Extract the [X, Y] coordinate from the center of the cell holding the provided text.  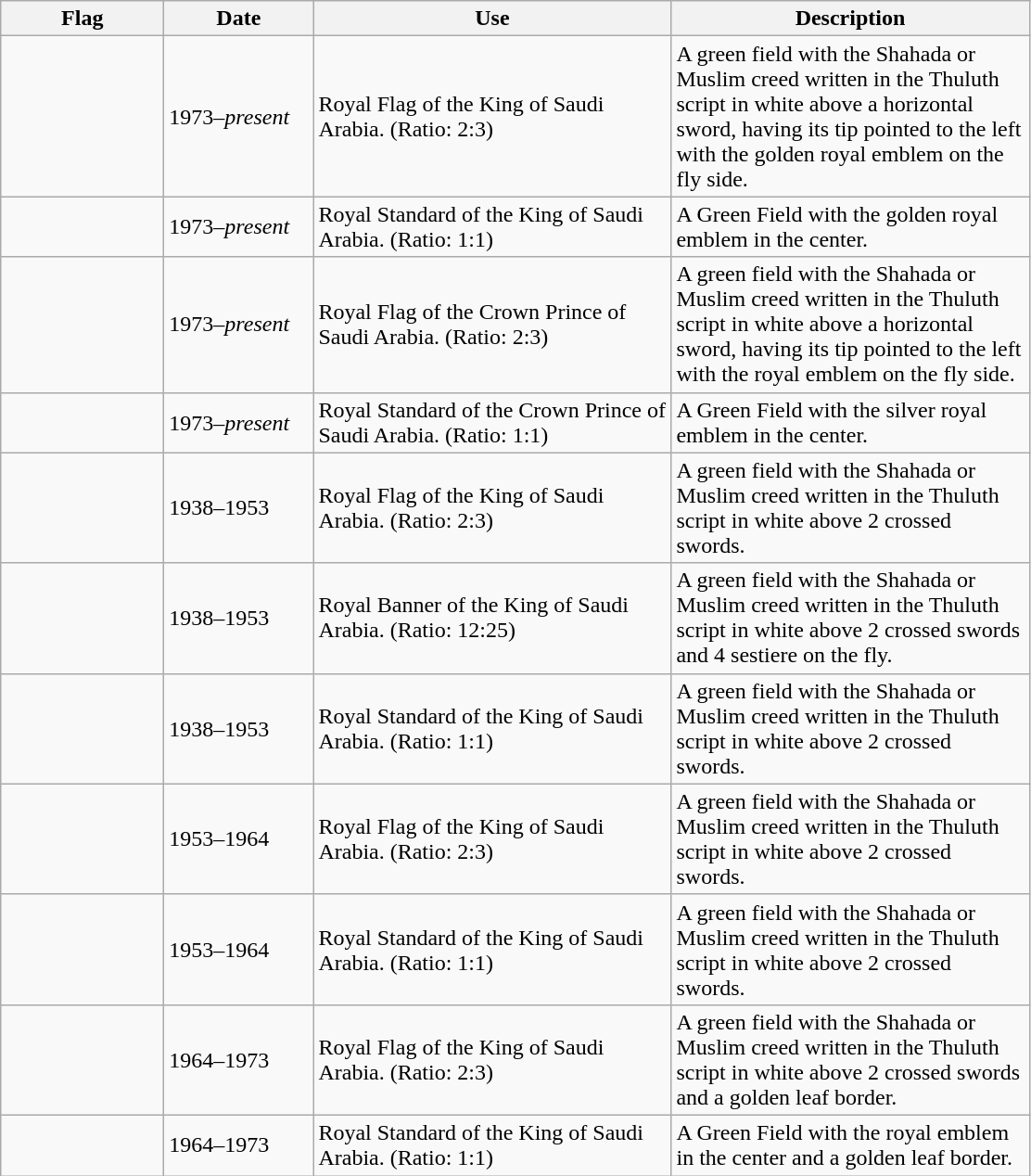
A green field with the Shahada or Muslim creed written in the Thuluth script in white above 2 crossed swords and 4 sestiere on the fly. [850, 618]
A Green Field with the silver royal emblem in the center. [850, 423]
A Green Field with the golden royal emblem in the center. [850, 226]
A green field with the Shahada or Muslim creed written in the Thuluth script in white above 2 crossed swords and a golden leaf border. [850, 1059]
Royal Flag of the Crown Prince of Saudi Arabia. (Ratio: 2:3) [492, 325]
Date [239, 19]
Flag [83, 19]
A Green Field with the royal emblem in the center and a golden leaf border. [850, 1144]
Description [850, 19]
Use [492, 19]
Royal Banner of the King of Saudi Arabia. (Ratio: 12:25) [492, 618]
Royal Standard of the Crown Prince of Saudi Arabia. (Ratio: 1:1) [492, 423]
